Return (x, y) of the center of cell containing provided text 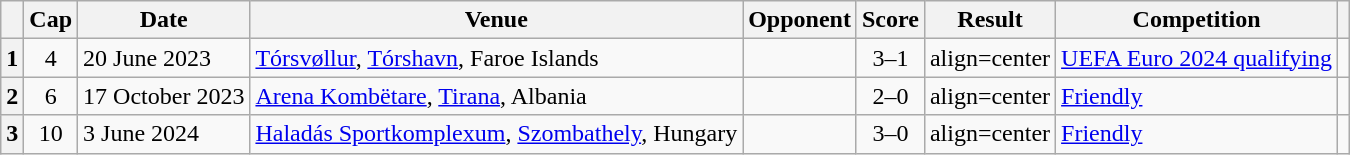
3–1 (890, 58)
6 (51, 96)
Cap (51, 20)
3 June 2024 (164, 134)
3 (12, 134)
10 (51, 134)
Tórsvøllur, Tórshavn, Faroe Islands (496, 58)
Result (990, 20)
3–0 (890, 134)
2 (12, 96)
20 June 2023 (164, 58)
4 (51, 58)
Date (164, 20)
Venue (496, 20)
Haladás Sportkomplexum, Szombathely, Hungary (496, 134)
2–0 (890, 96)
Opponent (800, 20)
1 (12, 58)
Score (890, 20)
17 October 2023 (164, 96)
Competition (1197, 20)
Arena Kombëtare, Tirana, Albania (496, 96)
UEFA Euro 2024 qualifying (1197, 58)
